Provide the [x, y] coordinate of the cell's center where the given text is located.  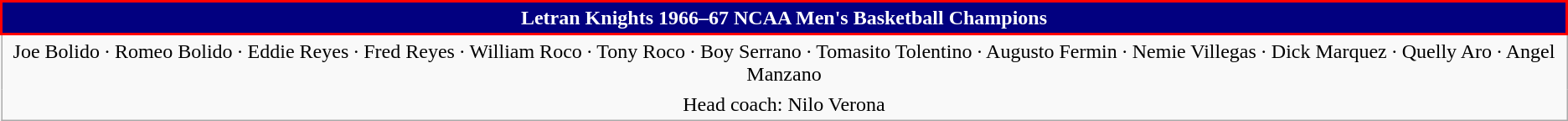
Head coach: Nilo Verona [784, 104]
Letran Knights 1966–67 NCAA Men's Basketball Champions [784, 18]
